Pinpoint the cell where the given text exists, returning its [X, Y] midpoint coordinate. 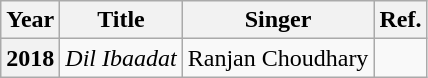
Title [121, 20]
2018 [30, 58]
Ref. [400, 20]
Ranjan Choudhary [278, 58]
Singer [278, 20]
Dil Ibaadat [121, 58]
Year [30, 20]
